Detect which cell encompasses the target text, then output its (x, y) center coordinate. 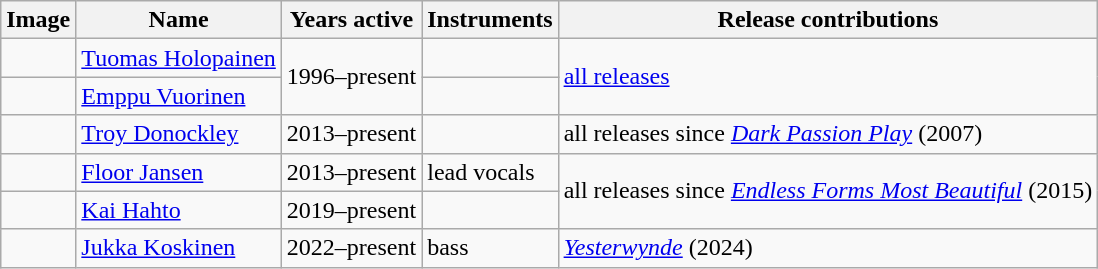
Name (179, 20)
Jukka Koskinen (179, 248)
Emppu Vuorinen (179, 96)
all releases since Endless Forms Most Beautiful (2015) (828, 191)
Floor Jansen (179, 172)
Image (38, 20)
Years active (351, 20)
lead vocals (490, 172)
all releases (828, 77)
bass (490, 248)
2022–present (351, 248)
Troy Donockley (179, 134)
all releases since Dark Passion Play (2007) (828, 134)
Release contributions (828, 20)
Kai Hahto (179, 210)
Instruments (490, 20)
Yesterwynde (2024) (828, 248)
Tuomas Holopainen (179, 58)
1996–present (351, 77)
2019–present (351, 210)
